Provide the [X, Y] coordinate of the cell's center where the given text is located.  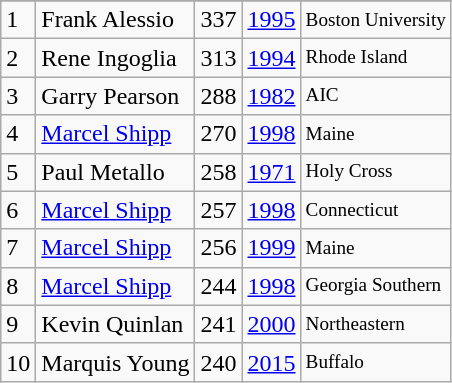
Frank Alessio [116, 20]
Paul Metallo [116, 172]
4 [18, 134]
Rene Ingoglia [116, 58]
244 [218, 286]
Rhode Island [376, 58]
2 [18, 58]
337 [218, 20]
8 [18, 286]
240 [218, 362]
256 [218, 248]
Marquis Young [116, 362]
Holy Cross [376, 172]
AIC [376, 96]
1982 [272, 96]
Connecticut [376, 210]
1 [18, 20]
1971 [272, 172]
258 [218, 172]
9 [18, 324]
1999 [272, 248]
7 [18, 248]
5 [18, 172]
2000 [272, 324]
1994 [272, 58]
Buffalo [376, 362]
1995 [272, 20]
Garry Pearson [116, 96]
257 [218, 210]
Northeastern [376, 324]
241 [218, 324]
Georgia Southern [376, 286]
313 [218, 58]
6 [18, 210]
Kevin Quinlan [116, 324]
2015 [272, 362]
Boston University [376, 20]
3 [18, 96]
270 [218, 134]
288 [218, 96]
10 [18, 362]
